Provide the (x, y) coordinate of the cell's center where the given text is located.  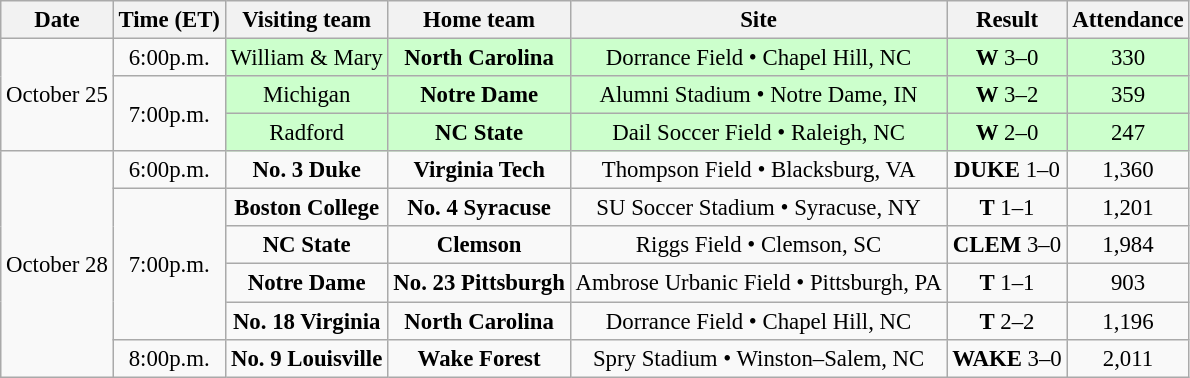
Ambrose Urbanic Field • Pittsburgh, PA (758, 283)
William & Mary (306, 58)
No. 23 Pittsburgh (479, 283)
1,196 (1128, 321)
Radford (306, 133)
359 (1128, 95)
WAKE 3–0 (1007, 358)
Dail Soccer Field • Raleigh, NC (758, 133)
W 3–2 (1007, 95)
Alumni Stadium • Notre Dame, IN (758, 95)
Date (57, 20)
903 (1128, 283)
Spry Stadium • Winston–Salem, NC (758, 358)
Attendance (1128, 20)
Virginia Tech (479, 170)
Michigan (306, 95)
Riggs Field • Clemson, SC (758, 245)
CLEM 3–0 (1007, 245)
Thompson Field • Blacksburg, VA (758, 170)
1,360 (1128, 170)
Home team (479, 20)
Result (1007, 20)
8:00p.m. (169, 358)
T 2–2 (1007, 321)
1,201 (1128, 208)
Clemson (479, 245)
W 3–0 (1007, 58)
October 28 (57, 264)
Site (758, 20)
No. 18 Virginia (306, 321)
Time (ET) (169, 20)
Wake Forest (479, 358)
No. 4 Syracuse (479, 208)
DUKE 1–0 (1007, 170)
No. 9 Louisville (306, 358)
October 25 (57, 96)
247 (1128, 133)
SU Soccer Stadium • Syracuse, NY (758, 208)
1,984 (1128, 245)
W 2–0 (1007, 133)
No. 3 Duke (306, 170)
2,011 (1128, 358)
Boston College (306, 208)
Visiting team (306, 20)
330 (1128, 58)
